For the text-containing cell, return its midpoint in [x, y] coordinate format. 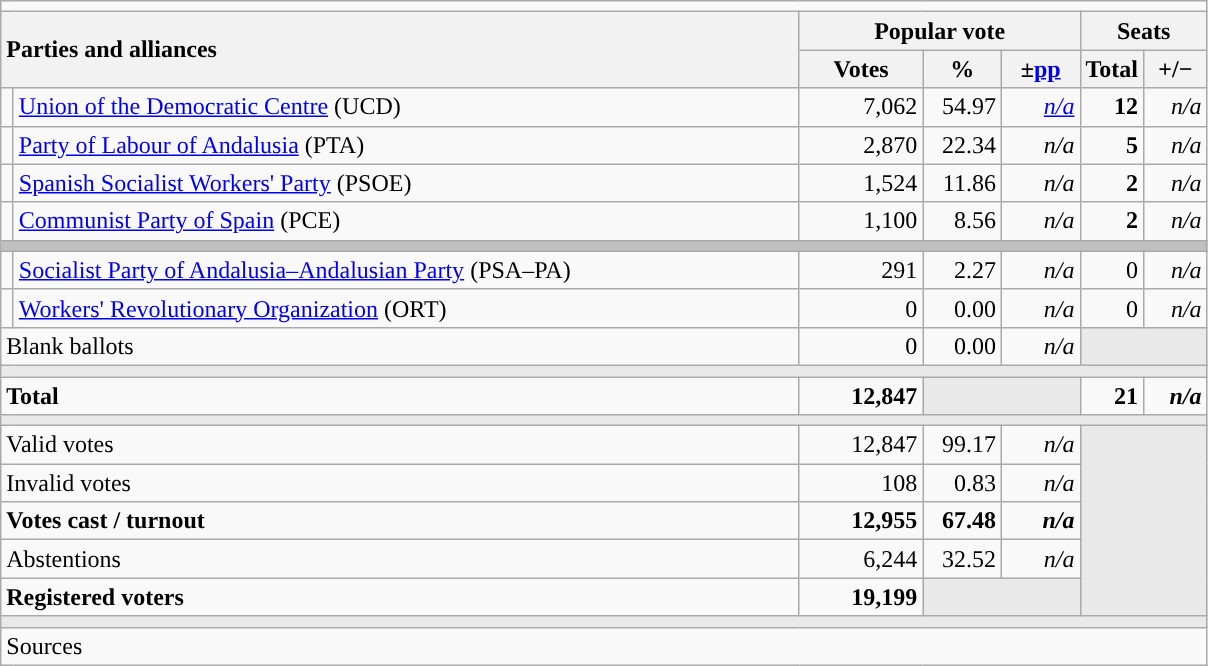
Parties and alliances [400, 50]
Abstentions [400, 559]
5 [1112, 145]
11.86 [962, 183]
Seats [1144, 31]
Registered voters [400, 597]
12,955 [861, 521]
Socialist Party of Andalusia–Andalusian Party (PSA–PA) [406, 270]
108 [861, 483]
Communist Party of Spain (PCE) [406, 221]
Party of Labour of Andalusia (PTA) [406, 145]
Union of the Democratic Centre (UCD) [406, 107]
Spanish Socialist Workers' Party (PSOE) [406, 183]
0.83 [962, 483]
+/− [1176, 69]
12 [1112, 107]
Valid votes [400, 445]
54.97 [962, 107]
±pp [1040, 69]
Popular vote [940, 31]
Workers' Revolutionary Organization (ORT) [406, 308]
32.52 [962, 559]
Invalid votes [400, 483]
Votes [861, 69]
99.17 [962, 445]
% [962, 69]
8.56 [962, 221]
6,244 [861, 559]
Votes cast / turnout [400, 521]
1,100 [861, 221]
Blank ballots [400, 346]
21 [1112, 395]
67.48 [962, 521]
22.34 [962, 145]
2.27 [962, 270]
291 [861, 270]
2,870 [861, 145]
Sources [604, 646]
7,062 [861, 107]
1,524 [861, 183]
19,199 [861, 597]
